Return the (X, Y) coordinate for the center point of the cell that contains the specified text.  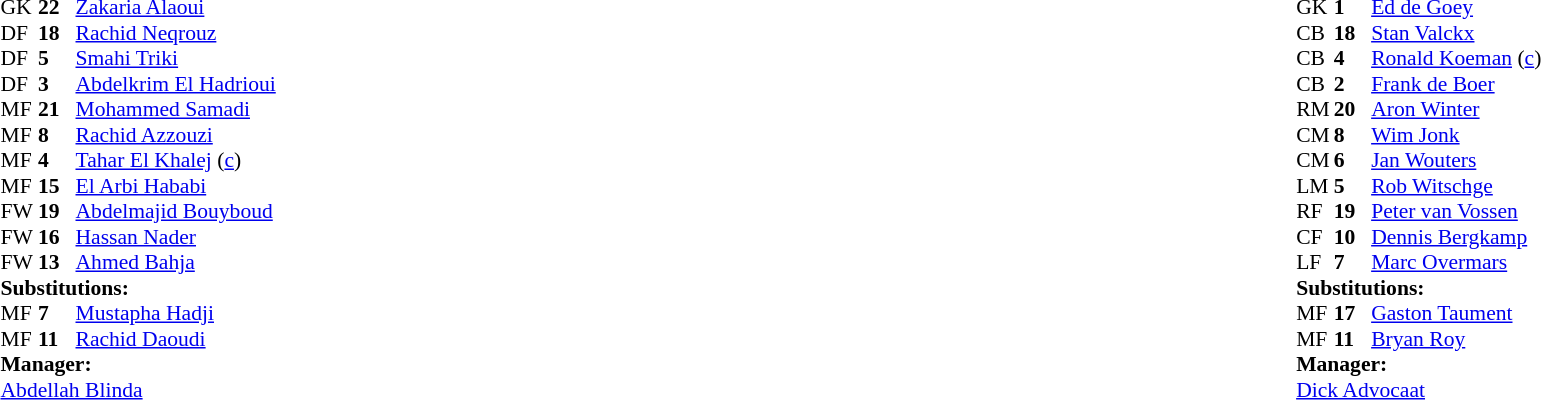
RF (1315, 211)
Dennis Bergkamp (1456, 237)
Jan Wouters (1456, 161)
Gaston Taument (1456, 313)
Rachid Azzouzi (176, 135)
Stan Valckx (1456, 33)
10 (1353, 237)
Tahar El Khalej (c) (176, 161)
Mustapha Hadji (176, 313)
3 (57, 84)
LF (1315, 263)
Wim Jonk (1456, 135)
20 (1353, 109)
RM (1315, 109)
16 (57, 237)
Mohammed Samadi (176, 109)
Abdelmajid Bouyboud (176, 211)
Rob Witschge (1456, 186)
Marc Overmars (1456, 263)
Abdelkrim El Hadrioui (176, 84)
CF (1315, 237)
Ahmed Bahja (176, 263)
15 (57, 186)
Ronald Koeman (c) (1456, 59)
Smahi Triki (176, 59)
13 (57, 263)
Frank de Boer (1456, 84)
6 (1353, 161)
2 (1353, 84)
Bryan Roy (1456, 339)
LM (1315, 186)
Aron Winter (1456, 109)
Rachid Neqrouz (176, 33)
El Arbi Hababi (176, 186)
17 (1353, 313)
21 (57, 109)
Hassan Nader (176, 237)
Rachid Daoudi (176, 339)
Peter van Vossen (1456, 211)
